Search for the cell housing the specified text and yield its (X, Y) center coordinate. 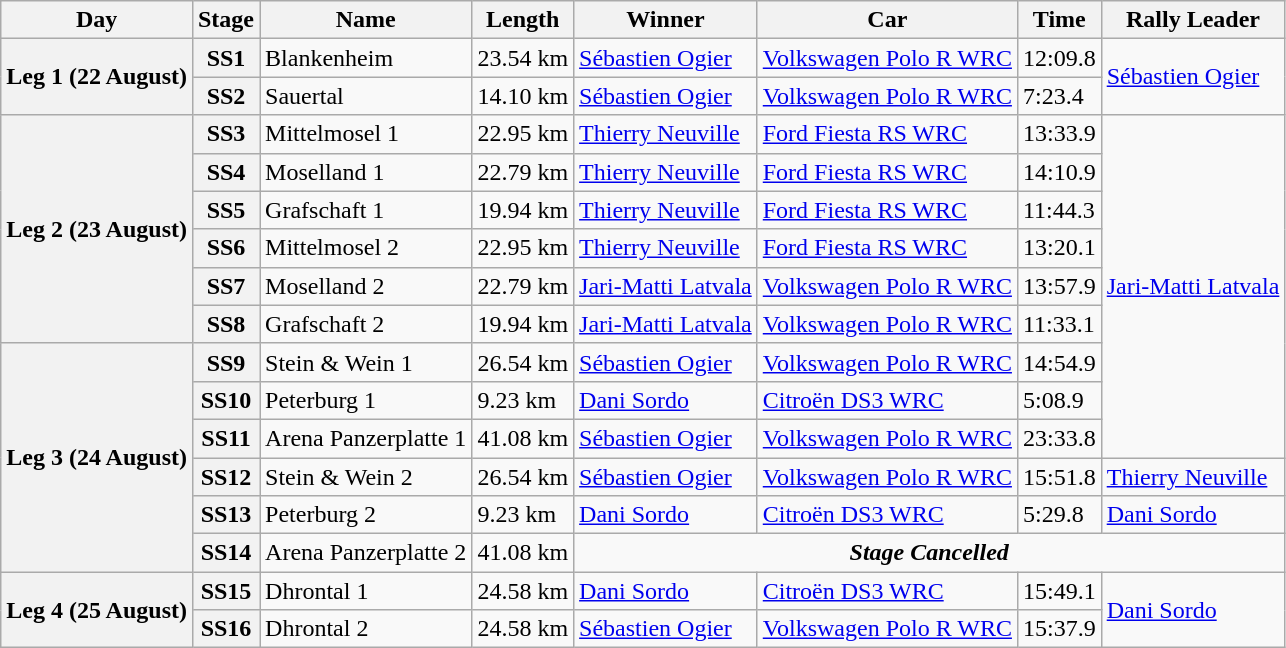
13:33.9 (1059, 134)
Stage (226, 20)
Day (97, 20)
Moselland 2 (366, 286)
13:57.9 (1059, 286)
14:10.9 (1059, 172)
SS12 (226, 477)
Sauertal (366, 96)
Moselland 1 (366, 172)
Blankenheim (366, 58)
SS7 (226, 286)
Time (1059, 20)
5:08.9 (1059, 400)
Stage Cancelled (930, 553)
SS16 (226, 629)
Stein & Wein 2 (366, 477)
Length (523, 20)
Leg 4 (25 August) (97, 610)
SS6 (226, 248)
Grafschaft 1 (366, 210)
15:49.1 (1059, 591)
12:09.8 (1059, 58)
Arena Panzerplatte 2 (366, 553)
Leg 2 (23 August) (97, 229)
14:54.9 (1059, 362)
Leg 3 (24 August) (97, 457)
SS15 (226, 591)
7:23.4 (1059, 96)
Stein & Wein 1 (366, 362)
11:33.1 (1059, 324)
Mittelmosel 2 (366, 248)
Dhrontal 2 (366, 629)
Peterburg 2 (366, 515)
11:44.3 (1059, 210)
SS8 (226, 324)
SS13 (226, 515)
SS9 (226, 362)
SS2 (226, 96)
Mittelmosel 1 (366, 134)
Peterburg 1 (366, 400)
Rally Leader (1193, 20)
SS5 (226, 210)
Arena Panzerplatte 1 (366, 438)
Winner (666, 20)
Grafschaft 2 (366, 324)
SS14 (226, 553)
14.10 km (523, 96)
15:37.9 (1059, 629)
5:29.8 (1059, 515)
SS3 (226, 134)
SS1 (226, 58)
SS10 (226, 400)
SS4 (226, 172)
23.54 km (523, 58)
Name (366, 20)
Dhrontal 1 (366, 591)
Car (887, 20)
Leg 1 (22 August) (97, 77)
SS11 (226, 438)
13:20.1 (1059, 248)
15:51.8 (1059, 477)
23:33.8 (1059, 438)
